For the text-containing cell, return its midpoint in (X, Y) coordinate format. 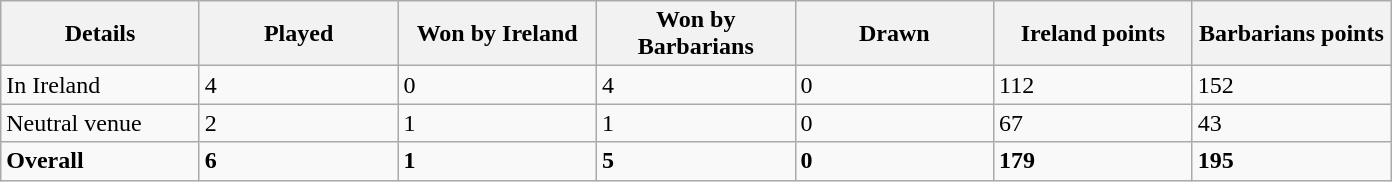
Ireland points (1094, 34)
Played (298, 34)
Won by Ireland (498, 34)
Details (100, 34)
2 (298, 123)
43 (1292, 123)
112 (1094, 85)
152 (1292, 85)
195 (1292, 161)
67 (1094, 123)
Overall (100, 161)
Won by Barbarians (696, 34)
5 (696, 161)
Barbarians points (1292, 34)
In Ireland (100, 85)
Drawn (894, 34)
6 (298, 161)
Neutral venue (100, 123)
179 (1094, 161)
